Detect which cell encompasses the target text, then output its [X, Y] center coordinate. 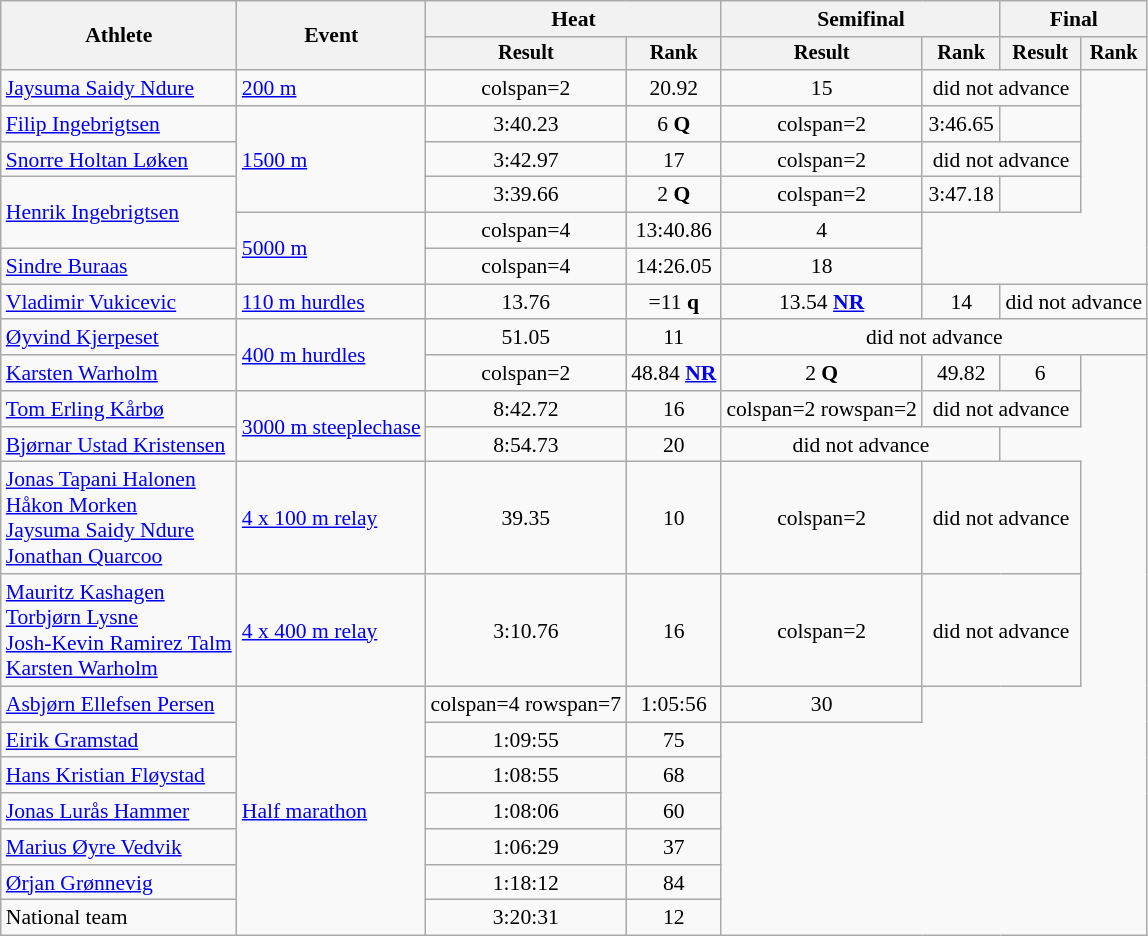
Filip Ingebrigtsen [119, 124]
84 [674, 883]
National team [119, 918]
Semifinal [860, 19]
11 [674, 338]
15 [822, 88]
10 [674, 518]
4 x 100 m relay [332, 518]
5000 m [332, 248]
Øyvind Kjerpeset [119, 338]
Asbjørn Ellefsen Persen [119, 705]
Jaysuma Saidy Ndure [119, 88]
Ørjan Grønnevig [119, 883]
1:05:56 [674, 705]
39.35 [526, 518]
3:39.66 [526, 195]
Karsten Warholm [119, 373]
68 [674, 776]
14 [962, 302]
1:09:55 [526, 740]
60 [674, 811]
1500 m [332, 160]
13.54 NR [822, 302]
colspan=4 rowspan=7 [526, 705]
1:18:12 [526, 883]
6 [1040, 373]
1:08:06 [526, 811]
Snorre Holtan Løken [119, 160]
13:40.86 [674, 231]
Jonas Lurås Hammer [119, 811]
200 m [332, 88]
75 [674, 740]
Sindre Buraas [119, 267]
Hans Kristian Fløystad [119, 776]
Event [332, 36]
Half marathon [332, 812]
110 m hurdles [332, 302]
Jonas Tapani HalonenHåkon MorkenJaysuma Saidy NdureJonathan Quarcoo [119, 518]
3:10.76 [526, 630]
20.92 [674, 88]
Vladimir Vukicevic [119, 302]
colspan=2 rowspan=2 [822, 409]
3:20:31 [526, 918]
12 [674, 918]
18 [822, 267]
1:08:55 [526, 776]
51.05 [526, 338]
Marius Øyre Vedvik [119, 847]
1:06:29 [526, 847]
Henrik Ingebrigtsen [119, 212]
17 [674, 160]
3:42.97 [526, 160]
14:26.05 [674, 267]
8:42.72 [526, 409]
3:40.23 [526, 124]
3:47.18 [962, 195]
Final [1074, 19]
13.76 [526, 302]
Eirik Gramstad [119, 740]
49.82 [962, 373]
Tom Erling Kårbø [119, 409]
4 x 400 m relay [332, 630]
400 m hurdles [332, 356]
Mauritz KashagenTorbjørn LysneJosh-Kevin Ramirez TalmKarsten Warholm [119, 630]
8:54.73 [526, 445]
=11 q [674, 302]
48.84 NR [674, 373]
Heat [574, 19]
3:46.65 [962, 124]
30 [822, 705]
6 Q [674, 124]
37 [674, 847]
20 [674, 445]
4 [822, 231]
Athlete [119, 36]
Bjørnar Ustad Kristensen [119, 445]
3000 m steeplechase [332, 426]
